Capture the cell that displays the provided text and extract its [X, Y] central coordinate. 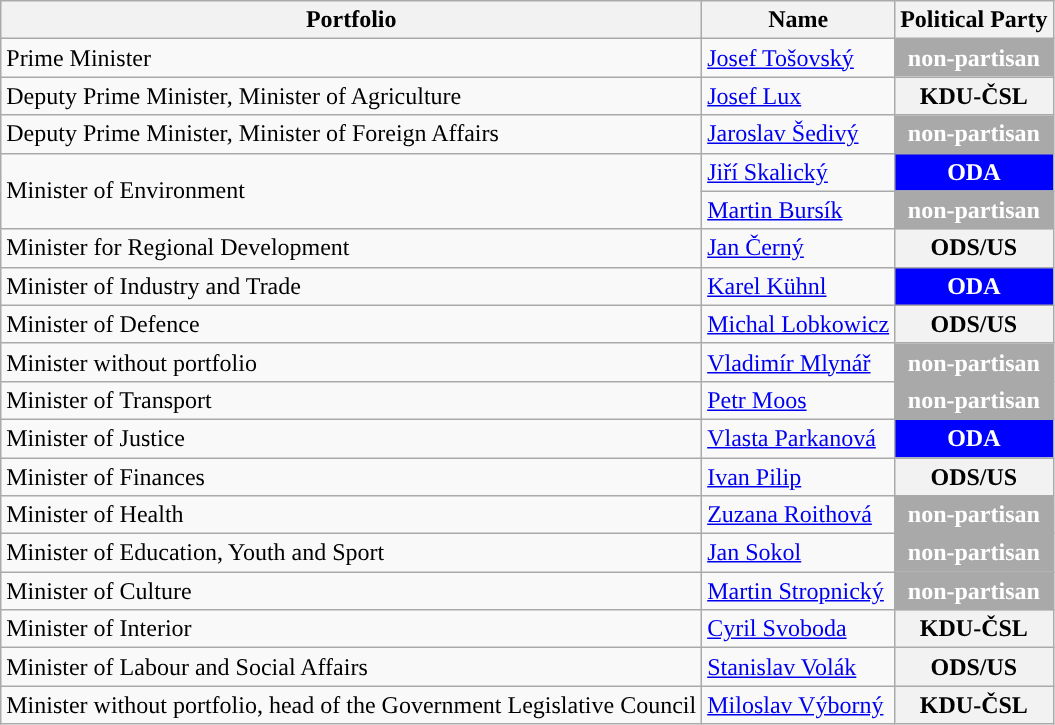
Jaroslav Šedivý [798, 134]
Political Party [974, 20]
Minister of Environment [352, 191]
Minister of Interior [352, 629]
Cyril Svoboda [798, 629]
Minister of Culture [352, 591]
Jan Černý [798, 248]
Stanislav Volák [798, 667]
Minister of Justice [352, 438]
Ivan Pilip [798, 477]
Martin Stropnický [798, 591]
Vladimír Mlynář [798, 362]
Miloslav Výborný [798, 705]
Michal Lobkowicz [798, 324]
Minister of Health [352, 515]
Karel Kühnl [798, 286]
Minister without portfolio [352, 362]
Josef Lux [798, 96]
Minister of Labour and Social Affairs [352, 667]
Jiří Skalický [798, 172]
Jan Sokol [798, 553]
Josef Tošovský [798, 58]
Minister without portfolio, head of the Government Legislative Council [352, 705]
Portfolio [352, 20]
Minister of Transport [352, 400]
Minister of Education, Youth and Sport [352, 553]
Martin Bursík [798, 210]
Minister of Finances [352, 477]
Prime Minister [352, 58]
Name [798, 20]
Zuzana Roithová [798, 515]
Minister for Regional Development [352, 248]
Deputy Prime Minister, Minister of Agriculture [352, 96]
Minister of Defence [352, 324]
Vlasta Parkanová [798, 438]
Minister of Industry and Trade [352, 286]
Deputy Prime Minister, Minister of Foreign Affairs [352, 134]
Petr Moos [798, 400]
